Search for the cell housing the specified text and yield its [X, Y] center coordinate. 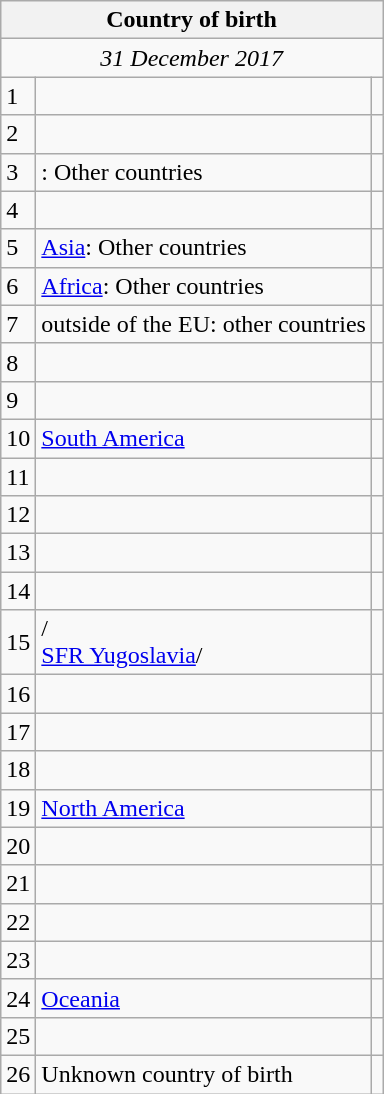
3 [18, 172]
22 [18, 922]
24 [18, 998]
11 [18, 477]
outside of the EU: other countries [204, 324]
6 [18, 286]
North America [204, 808]
13 [18, 553]
2 [18, 134]
18 [18, 770]
15 [18, 642]
10 [18, 438]
8 [18, 362]
Country of birth [192, 20]
26 [18, 1074]
South America [204, 438]
25 [18, 1036]
1 [18, 96]
16 [18, 694]
21 [18, 884]
4 [18, 210]
: Other countries [204, 172]
9 [18, 400]
20 [18, 846]
Asia: Other countries [204, 248]
Oceania [204, 998]
/SFR Yugoslavia/ [204, 642]
17 [18, 732]
14 [18, 591]
Unknown country of birth [204, 1074]
31 December 2017 [192, 58]
5 [18, 248]
23 [18, 960]
12 [18, 515]
19 [18, 808]
Africa: Other countries [204, 286]
7 [18, 324]
